Return the (X, Y) coordinate for the center point of the cell that contains the specified text.  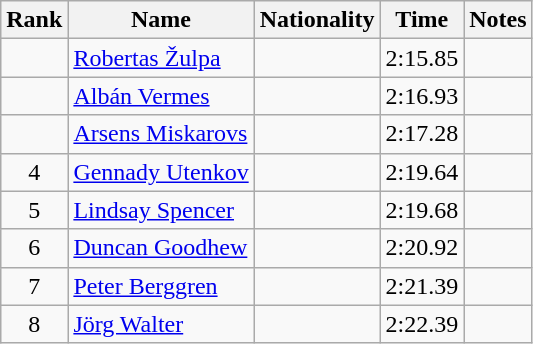
2:20.92 (422, 248)
7 (34, 286)
Name (161, 20)
8 (34, 324)
Nationality (317, 20)
Gennady Utenkov (161, 172)
2:19.68 (422, 210)
6 (34, 248)
Peter Berggren (161, 286)
2:21.39 (422, 286)
Notes (498, 20)
2:17.28 (422, 134)
Rank (34, 20)
2:16.93 (422, 96)
4 (34, 172)
5 (34, 210)
Jörg Walter (161, 324)
Albán Vermes (161, 96)
2:22.39 (422, 324)
2:15.85 (422, 58)
Lindsay Spencer (161, 210)
Arsens Miskarovs (161, 134)
2:19.64 (422, 172)
Duncan Goodhew (161, 248)
Robertas Žulpa (161, 58)
Time (422, 20)
